Find where the given text appears and provide that cell's center as [X, Y] coordinate. 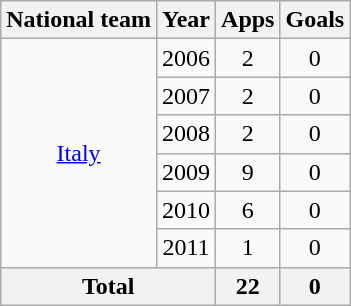
2007 [186, 96]
2009 [186, 172]
National team [79, 20]
6 [248, 210]
Total [108, 286]
2008 [186, 134]
Year [186, 20]
22 [248, 286]
1 [248, 248]
2006 [186, 58]
Apps [248, 20]
Goals [315, 20]
2011 [186, 248]
Italy [79, 153]
2010 [186, 210]
9 [248, 172]
